Pinpoint the cell where the given text exists, returning its (X, Y) midpoint coordinate. 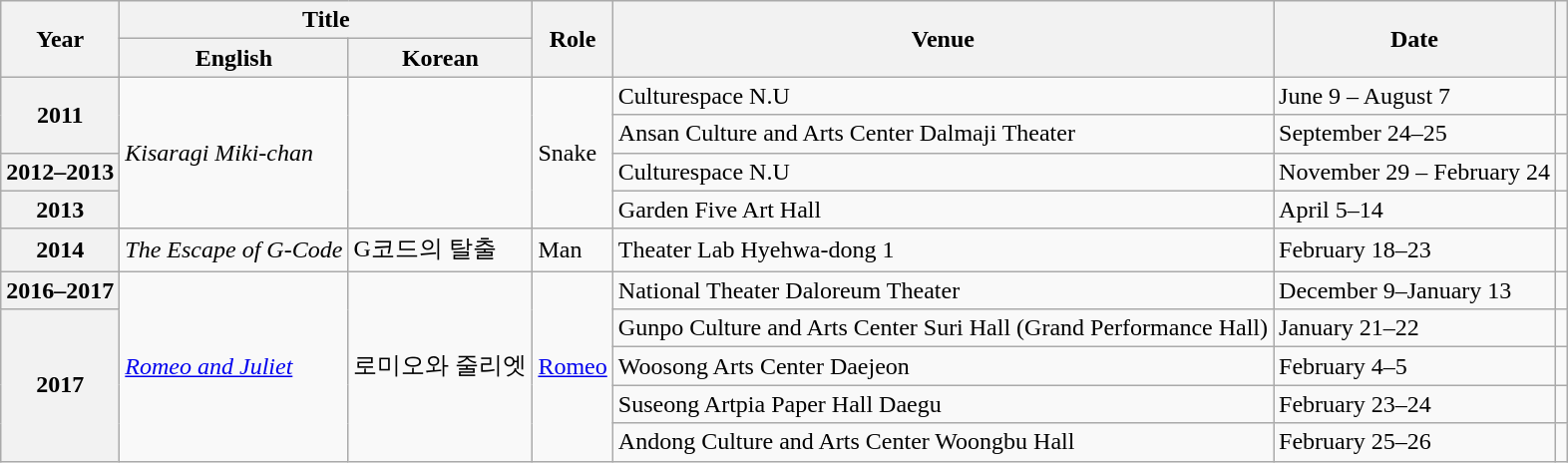
June 9 – August 7 (1414, 96)
Andong Culture and Arts Center Woongbu Hall (943, 442)
Romeo (573, 366)
2011 (60, 115)
Snake (573, 153)
Title (326, 20)
January 21–22 (1414, 328)
April 5–14 (1414, 210)
Gunpo Culture and Arts Center Suri Hall (Grand Performance Hall) (943, 328)
Venue (943, 39)
Role (573, 39)
G코드의 탈출 (441, 249)
2014 (60, 249)
November 29 – February 24 (1414, 172)
February 4–5 (1414, 366)
September 24–25 (1414, 134)
English (233, 58)
Date (1414, 39)
December 9–January 13 (1414, 290)
2017 (60, 385)
National Theater Daloreum Theater (943, 290)
Garden Five Art Hall (943, 210)
Ansan Culture and Arts Center Dalmaji Theater (943, 134)
로미오와 줄리엣 (441, 366)
Man (573, 249)
2013 (60, 210)
Woosong Arts Center Daejeon (943, 366)
2016–2017 (60, 290)
2012–2013 (60, 172)
February 23–24 (1414, 404)
Theater Lab Hyehwa-dong 1 (943, 249)
The Escape of G-Code (233, 249)
Year (60, 39)
February 18–23 (1414, 249)
February 25–26 (1414, 442)
Romeo and Juliet (233, 366)
Suseong Artpia Paper Hall Daegu (943, 404)
Kisaragi Miki-chan (233, 153)
Korean (441, 58)
